Pinpoint the cell where the given text exists, returning its [X, Y] midpoint coordinate. 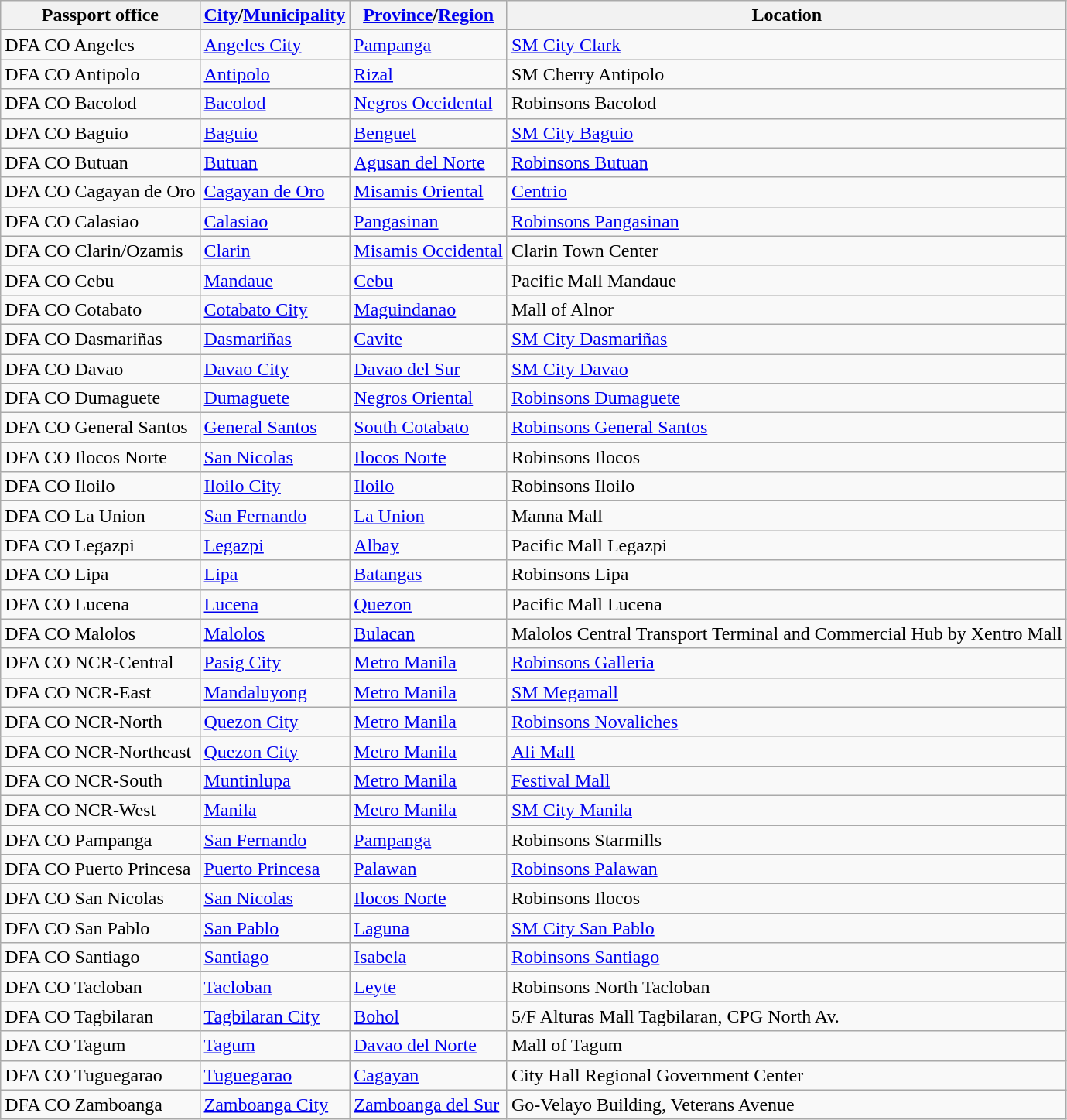
Palawan [429, 869]
Robinsons Pangasinan [786, 221]
Pacific Mall Legazpi [786, 545]
Maguindanao [429, 309]
DFA CO Tacloban [101, 987]
Angeles City [275, 45]
DFA CO Puerto Princesa [101, 869]
Puerto Princesa [275, 869]
DFA CO Pampanga [101, 839]
Bacolod [275, 104]
Batangas [429, 575]
Quezon [429, 604]
DFA CO NCR-Northeast [101, 751]
Clarin Town Center [786, 251]
DFA CO Iloilo [101, 487]
Clarin [275, 251]
Malolos [275, 633]
Benguet [429, 133]
Lipa [275, 575]
Agusan del Norte [429, 162]
Go-Velayo Building, Veterans Avenue [786, 1105]
Zamboanga City [275, 1105]
Negros Occidental [429, 104]
DFA CO Davao [101, 369]
Dasmariñas [275, 339]
Tagum [275, 1046]
DFA CO Ilocos Norte [101, 457]
SM City Baguio [786, 133]
Muntinlupa [275, 780]
Misamis Occidental [429, 251]
DFA CO Bacolod [101, 104]
DFA CO Butuan [101, 162]
Centrio [786, 192]
DFA CO NCR-East [101, 692]
Davao City [275, 369]
Location [786, 15]
Cotabato City [275, 309]
DFA CO Baguio [101, 133]
Lucena [275, 604]
Festival Mall [786, 780]
DFA CO La Union [101, 516]
Pasig City [275, 663]
Robinsons Iloilo [786, 487]
Isabela [429, 958]
DFA CO Lipa [101, 575]
Cebu [429, 280]
Pacific Mall Lucena [786, 604]
DFA CO Legazpi [101, 545]
DFA CO San Pablo [101, 928]
Davao del Norte [429, 1046]
DFA CO San Nicolas [101, 899]
Calasiao [275, 221]
DFA CO Lucena [101, 604]
Laguna [429, 928]
DFA CO Clarin/Ozamis [101, 251]
Robinsons Bacolod [786, 104]
DFA CO Dumaguete [101, 398]
Manila [275, 810]
Butuan [275, 162]
Mandaue [275, 280]
SM City Dasmariñas [786, 339]
SM City Manila [786, 810]
Rizal [429, 74]
Robinsons Lipa [786, 575]
Passport office [101, 15]
Negros Oriental [429, 398]
Robinsons Butuan [786, 162]
Dumaguete [275, 398]
Malolos Central Transport Terminal and Commercial Hub by Xentro Mall [786, 633]
Tagbilaran City [275, 1016]
Tacloban [275, 987]
DFA CO NCR-North [101, 722]
DFA CO Cebu [101, 280]
Robinsons Galleria [786, 663]
Robinsons Novaliches [786, 722]
SM City Clark [786, 45]
DFA CO General Santos [101, 428]
SM Cherry Antipolo [786, 74]
DFA CO Tagbilaran [101, 1016]
Manna Mall [786, 516]
Mall of Alnor [786, 309]
Robinsons North Tacloban [786, 987]
Pangasinan [429, 221]
Cavite [429, 339]
Ali Mall [786, 751]
Robinsons General Santos [786, 428]
DFA CO Cagayan de Oro [101, 192]
DFA CO Dasmariñas [101, 339]
Baguio [275, 133]
Robinsons Starmills [786, 839]
Davao del Sur [429, 369]
San Pablo [275, 928]
DFA CO Angeles [101, 45]
SM City San Pablo [786, 928]
Robinsons Santiago [786, 958]
DFA CO Santiago [101, 958]
Iloilo [429, 487]
City/Municipality [275, 15]
La Union [429, 516]
Pacific Mall Mandaue [786, 280]
DFA CO Calasiao [101, 221]
Mall of Tagum [786, 1046]
Tuguegarao [275, 1075]
DFA CO Malolos [101, 633]
Misamis Oriental [429, 192]
General Santos [275, 428]
DFA CO NCR-Central [101, 663]
Santiago [275, 958]
Albay [429, 545]
SM City Davao [786, 369]
Antipolo [275, 74]
DFA CO Antipolo [101, 74]
Bulacan [429, 633]
5/F Alturas Mall Tagbilaran, CPG North Av. [786, 1016]
DFA CO Tagum [101, 1046]
Legazpi [275, 545]
Cagayan [429, 1075]
City Hall Regional Government Center [786, 1075]
Bohol [429, 1016]
Cagayan de Oro [275, 192]
DFA CO Zamboanga [101, 1105]
Iloilo City [275, 487]
DFA CO NCR-South [101, 780]
SM Megamall [786, 692]
Zamboanga del Sur [429, 1105]
Mandaluyong [275, 692]
South Cotabato [429, 428]
Province/Region [429, 15]
Leyte [429, 987]
DFA CO NCR-West [101, 810]
DFA CO Cotabato [101, 309]
Robinsons Dumaguete [786, 398]
DFA CO Tuguegarao [101, 1075]
Robinsons Palawan [786, 869]
